Detect which cell encompasses the target text, then output its [x, y] center coordinate. 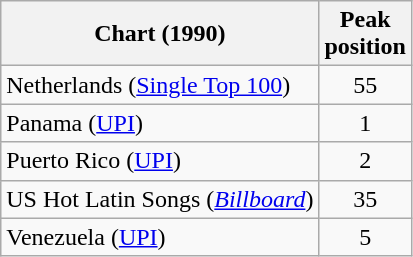
55 [365, 85]
US Hot Latin Songs (Billboard) [160, 199]
1 [365, 123]
Chart (1990) [160, 34]
Venezuela (UPI) [160, 237]
2 [365, 161]
Panama (UPI) [160, 123]
Puerto Rico (UPI) [160, 161]
5 [365, 237]
Netherlands (Single Top 100) [160, 85]
Peakposition [365, 34]
35 [365, 199]
